Find where the given text appears and provide that cell's center as [x, y] coordinate. 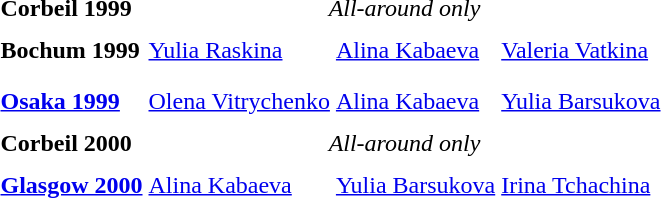
Yulia Raskina [239, 50]
Olena Vitrychenko [239, 101]
